Return the [X, Y] coordinate for the center point of the cell that contains the specified text.  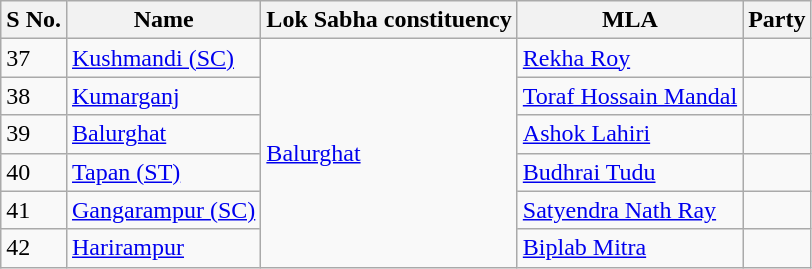
Ashok Lahiri [630, 134]
Tapan (ST) [163, 172]
Satyendra Nath Ray [630, 210]
Gangarampur (SC) [163, 210]
37 [34, 58]
Party [777, 20]
Lok Sabha constituency [389, 20]
39 [34, 134]
Kushmandi (SC) [163, 58]
MLA [630, 20]
Budhrai Tudu [630, 172]
Name [163, 20]
Rekha Roy [630, 58]
40 [34, 172]
Harirampur [163, 248]
Kumarganj [163, 96]
Toraf Hossain Mandal [630, 96]
42 [34, 248]
41 [34, 210]
S No. [34, 20]
38 [34, 96]
Biplab Mitra [630, 248]
